Locate the cell with the specified text and output its [X, Y] center coordinate. 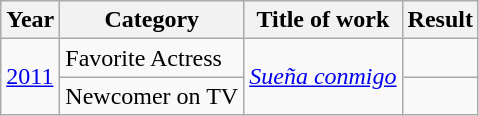
Newcomer on TV [152, 96]
Result [440, 20]
Year [30, 20]
Favorite Actress [152, 58]
Title of work [323, 20]
2011 [30, 77]
Category [152, 20]
Sueña conmigo [323, 77]
